Extract the (X, Y) coordinate from the center of the cell holding the provided text.  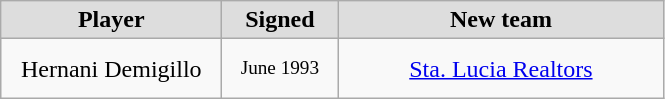
Hernani Demigillo (112, 69)
Signed (280, 20)
New team (501, 20)
Sta. Lucia Realtors (501, 69)
Player (112, 20)
June 1993 (280, 69)
